From the cell containing the given text, extract its center point as (x, y) coordinate. 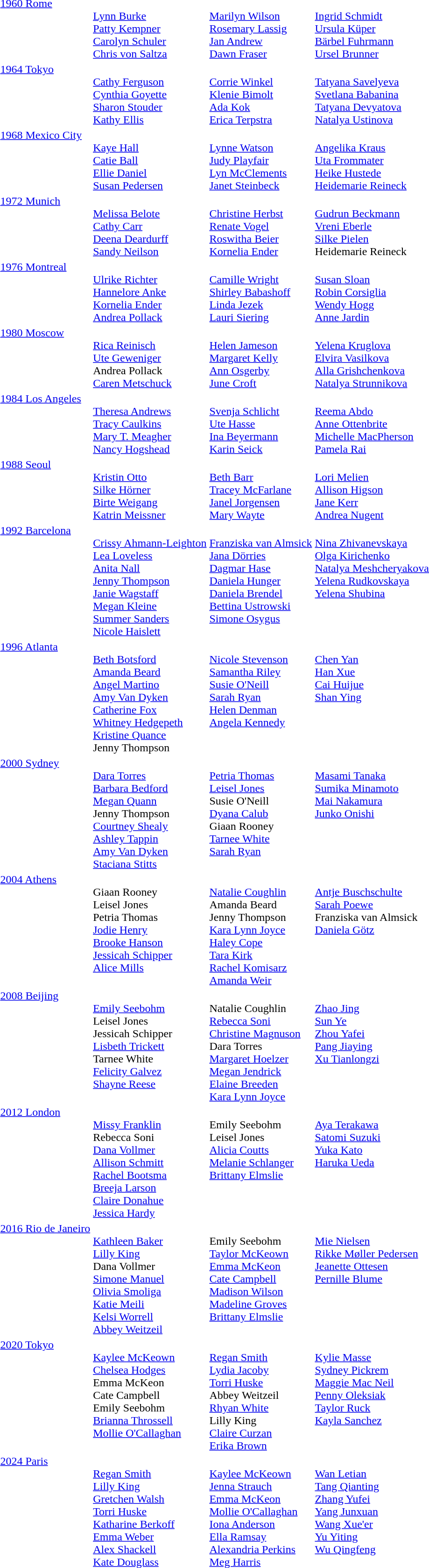
Kathleen BakerLilly KingDana VollmerSimone ManuelOlivia SmoligaKatie MeiliKelsi WorrellAbbey Weitzeil (150, 1279)
Emily SeebohmLeisel JonesAlicia CouttsMelanie SchlangerBrittany Elmslie (260, 1162)
Kaye HallCatie BallEllie DanielSusan Pedersen (150, 160)
Beth BarrTracey McFarlaneJanel JorgensenMary Wayte (260, 490)
Camille WrightShirley BabashoffLinda JezekLauri Siering (260, 292)
Emily SeebohmTaylor McKeownEmma McKeonCate CampbellMadison WilsonMadeline GrovesBrittany Elmslie (260, 1279)
Emily SeebohmLeisel JonesJessicah SchipperLisbeth TrickettTarnee WhiteFelicity GalvezShayne Reese (150, 1046)
Dara TorresBarbara BedfordMegan QuannJenny ThompsonCourtney ShealyAshley TappinAmy Van DykenStaciana Stitts (150, 813)
Ulrike RichterHannelore AnkeKornelia EnderAndrea Pollack (150, 292)
Helen JamesonMargaret KellyAnn OsgerbyJune Croft (260, 358)
Crissy Ahmann-LeightonLea LovelessAnita NallJenny ThompsonJanie WagstaffMegan KleineSummer SandersNicole Haislett (150, 581)
Cathy FergusonCynthia GoyetteSharon StouderKathy Ellis (150, 94)
Corrie WinkelKlenie BimoltAda KokErica Terpstra (260, 94)
Regan Smith Lydia Jacoby Torri Huske Abbey Weitzeil Rhyan White Lilly King Claire Curzan Erika Brown (260, 1395)
Petria ThomasLeisel JonesSusie O'NeillDyana CalubGiaan RooneyTarnee WhiteSarah Ryan (260, 813)
Giaan RooneyLeisel JonesPetria ThomasJodie HenryBrooke HansonJessicah SchipperAlice Mills (150, 930)
Lynne WatsonJudy PlayfairLyn McClementsJanet Steinbeck (260, 160)
Nicole StevensonSamantha RileySusie O'NeillSarah RyanHelen DenmanAngela Kennedy (260, 697)
Theresa AndrewsTracy CaulkinsMary T. Meagher Nancy Hogshead (150, 424)
Kristin OttoSilke HörnerBirte WeigangKatrin Meissner (150, 490)
Natalie CoughlinRebecca SoniChristine MagnusonDara TorresMargaret HoelzerMegan JendrickElaine BreedenKara Lynn Joyce (260, 1046)
Kaylee McKeown Chelsea Hodges Emma McKeon Cate Campbell Emily Seebohm Brianna Throssell Mollie O'Callaghan (150, 1395)
Rica ReinischUte GewenigerAndrea PollackCaren Metschuck (150, 358)
Svenja SchlichtUte HasseIna BeyermannKarin Seick (260, 424)
Missy FranklinRebecca SoniDana VollmerAllison SchmittRachel BootsmaBreeja LarsonClaire DonahueJessica Hardy (150, 1162)
Christine HerbstRenate VogelRoswitha Beier Kornelia Ender (260, 226)
Natalie CoughlinAmanda BeardJenny ThompsonKara Lynn JoyceHaley CopeTara KirkRachel KomisarzAmanda Weir (260, 930)
Melissa BeloteCathy Carr Deena Deardurff Sandy Neilson (150, 226)
Franziska van AlmsickJana DörriesDagmar HaseDaniela HungerDaniela BrendelBettina UstrowskiSimone Osygus (260, 581)
Beth BotsfordAmanda BeardAngel MartinoAmy Van DykenCatherine FoxWhitney HedgepethKristine QuanceJenny Thompson (150, 697)
